Capture the cell that displays the provided text and extract its [x, y] central coordinate. 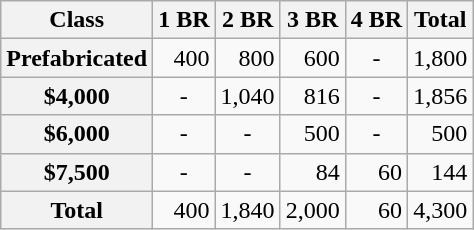
816 [312, 96]
1 BR [184, 20]
$6,000 [77, 134]
3 BR [312, 20]
2,000 [312, 210]
600 [312, 58]
Prefabricated [77, 58]
84 [312, 172]
$7,500 [77, 172]
Class [77, 20]
1,800 [440, 58]
4 BR [376, 20]
1,840 [248, 210]
4,300 [440, 210]
1,856 [440, 96]
800 [248, 58]
$4,000 [77, 96]
1,040 [248, 96]
144 [440, 172]
2 BR [248, 20]
